Detect which cell encompasses the target text, then output its (X, Y) center coordinate. 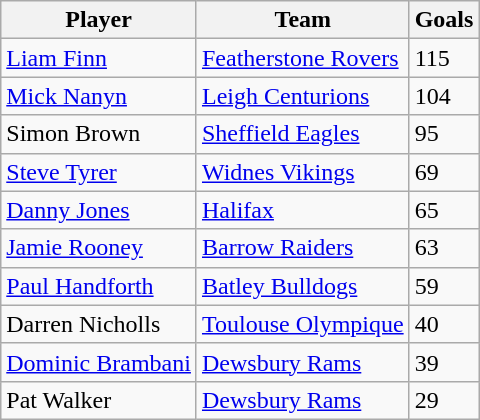
Featherstone Rovers (302, 58)
Widnes Vikings (302, 172)
39 (444, 362)
Danny Jones (99, 210)
Jamie Rooney (99, 248)
Dominic Brambani (99, 362)
65 (444, 210)
104 (444, 96)
Toulouse Olympique (302, 324)
95 (444, 134)
59 (444, 286)
Darren Nicholls (99, 324)
Leigh Centurions (302, 96)
Steve Tyrer (99, 172)
Player (99, 20)
Batley Bulldogs (302, 286)
Liam Finn (99, 58)
Simon Brown (99, 134)
Mick Nanyn (99, 96)
Sheffield Eagles (302, 134)
Barrow Raiders (302, 248)
Pat Walker (99, 400)
Goals (444, 20)
29 (444, 400)
40 (444, 324)
115 (444, 58)
69 (444, 172)
Paul Handforth (99, 286)
Team (302, 20)
Halifax (302, 210)
63 (444, 248)
